Detect which cell encompasses the target text, then output its (X, Y) center coordinate. 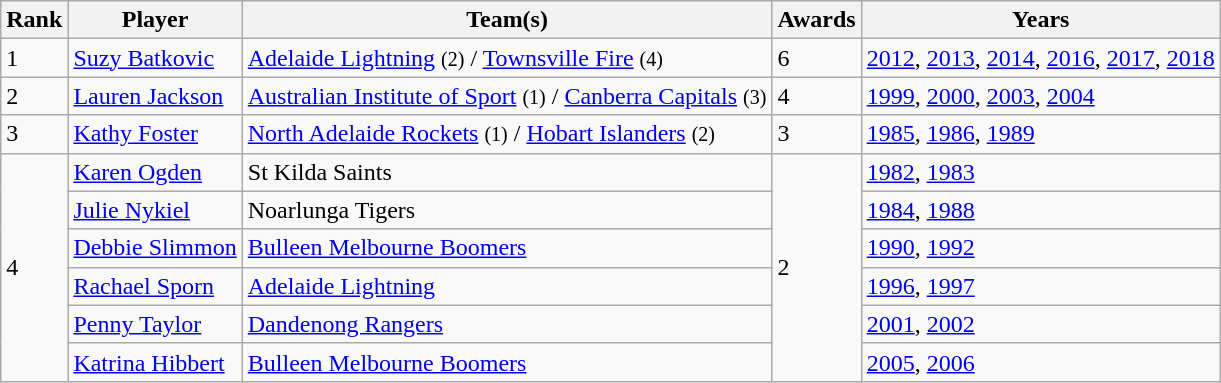
1982, 1983 (1040, 172)
2005, 2006 (1040, 362)
1984, 1988 (1040, 210)
1990, 1992 (1040, 248)
Penny Taylor (155, 324)
Suzy Batkovic (155, 58)
Dandenong Rangers (507, 324)
1999, 2000, 2003, 2004 (1040, 96)
Lauren Jackson (155, 96)
Australian Institute of Sport (1) / Canberra Capitals (3) (507, 96)
2001, 2002 (1040, 324)
Adelaide Lightning (507, 286)
Years (1040, 20)
2012, 2013, 2014, 2016, 2017, 2018 (1040, 58)
Player (155, 20)
Team(s) (507, 20)
St Kilda Saints (507, 172)
1996, 1997 (1040, 286)
Rank (34, 20)
Kathy Foster (155, 134)
Awards (816, 20)
Rachael Sporn (155, 286)
Debbie Slimmon (155, 248)
1 (34, 58)
North Adelaide Rockets (1) / Hobart Islanders (2) (507, 134)
Noarlunga Tigers (507, 210)
Katrina Hibbert (155, 362)
Adelaide Lightning (2) / Townsville Fire (4) (507, 58)
1985, 1986, 1989 (1040, 134)
Julie Nykiel (155, 210)
6 (816, 58)
Karen Ogden (155, 172)
